For the text-containing cell, return its midpoint in (X, Y) coordinate format. 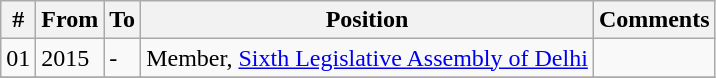
To (122, 20)
Member, Sixth Legislative Assembly of Delhi (368, 58)
2015 (70, 58)
- (122, 58)
Position (368, 20)
01 (18, 58)
From (70, 20)
Comments (654, 20)
# (18, 20)
